Pinpoint the cell where the given text exists, returning its (X, Y) midpoint coordinate. 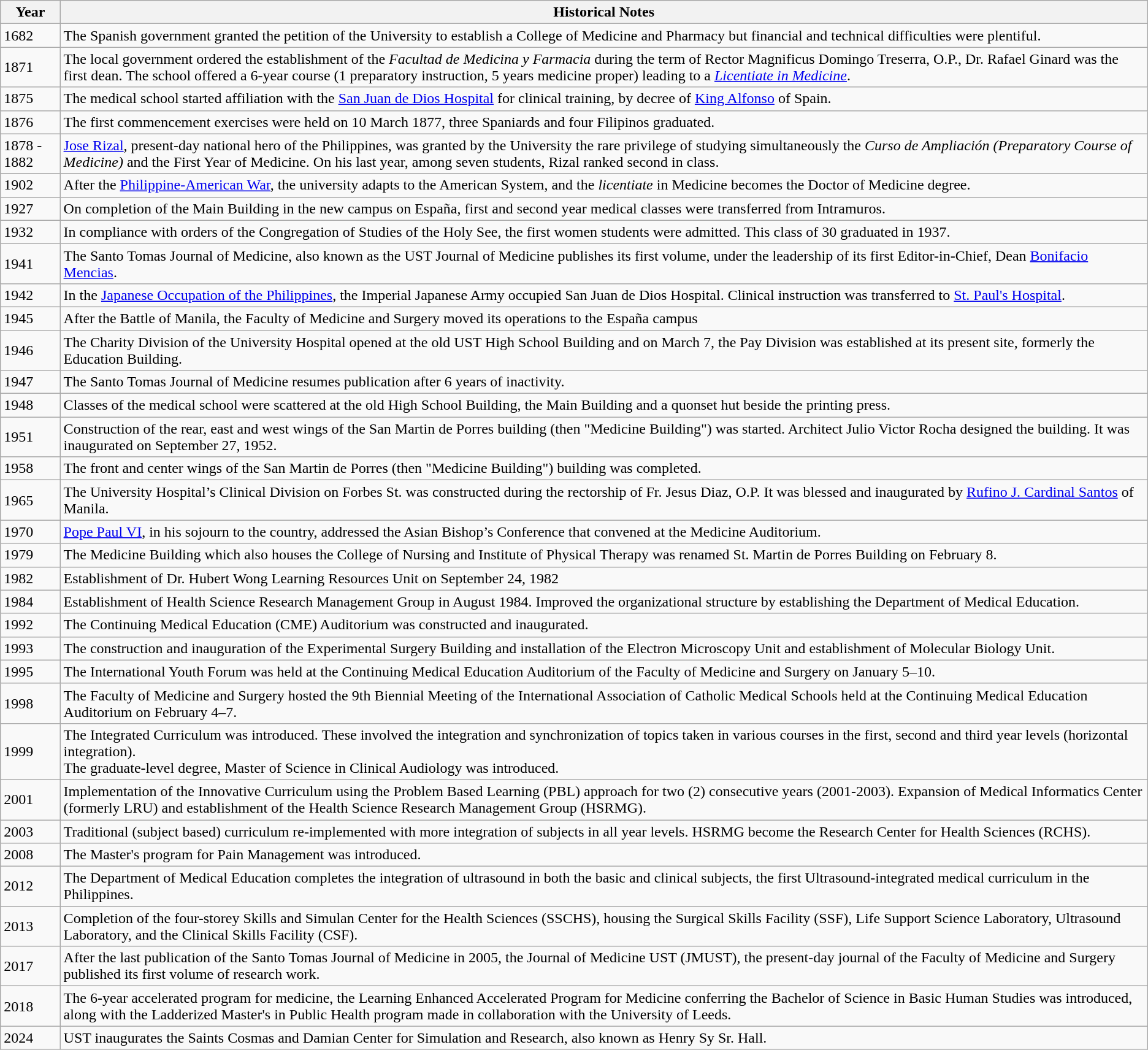
Classes of the medical school were scattered at the old High School Building, the Main Building and a quonset hut beside the printing press. (603, 405)
1876 (31, 122)
2024 (31, 1038)
Pope Paul VI, in his sojourn to the country, addressed the Asian Bishop’s Conference that convened at the Medicine Auditorium. (603, 532)
1984 (31, 602)
After the Battle of Manila, the Faculty of Medicine and Surgery moved its operations to the España campus (603, 318)
2003 (31, 831)
UST inaugurates the Saints Cosmas and Damian Center for Simulation and Research, also known as Henry Sy Sr. Hall. (603, 1038)
2017 (31, 967)
The front and center wings of the San Martin de Porres (then "Medicine Building") building was completed. (603, 469)
1982 (31, 578)
2001 (31, 800)
1992 (31, 625)
The International Youth Forum was held at the Continuing Medical Education Auditorium of the Faculty of Medicine and Surgery on January 5–10. (603, 672)
The Santo Tomas Journal of Medicine resumes publication after 6 years of inactivity. (603, 382)
The first commencement exercises were held on 10 March 1877, three Spaniards and four Filipinos graduated. (603, 122)
1999 (31, 751)
1946 (31, 350)
Historical Notes (603, 12)
1951 (31, 437)
1948 (31, 405)
1998 (31, 703)
1970 (31, 532)
1902 (31, 185)
1979 (31, 555)
1995 (31, 672)
The Continuing Medical Education (CME) Auditorium was constructed and inaugurated. (603, 625)
2018 (31, 1006)
1947 (31, 382)
1875 (31, 99)
1932 (31, 232)
The Master's program for Pain Management was introduced. (603, 855)
1878 - 1882 (31, 153)
1941 (31, 264)
1682 (31, 36)
2008 (31, 855)
The medical school started affiliation with the San Juan de Dios Hospital for clinical training, by decree of King Alfonso of Spain. (603, 99)
On completion of the Main Building in the new campus on España, first and second year medical classes were transferred from Intramuros. (603, 209)
Year (31, 12)
1993 (31, 648)
1965 (31, 500)
1958 (31, 469)
1871 (31, 67)
2012 (31, 887)
1927 (31, 209)
1942 (31, 295)
Establishment of Dr. Hubert Wong Learning Resources Unit on September 24, 1982 (603, 578)
In compliance with orders of the Congregation of Studies of the Holy See, the first women students were admitted. This class of 30 graduated in 1937. (603, 232)
1945 (31, 318)
2013 (31, 926)
